Search for the cell housing the specified text and yield its (x, y) center coordinate. 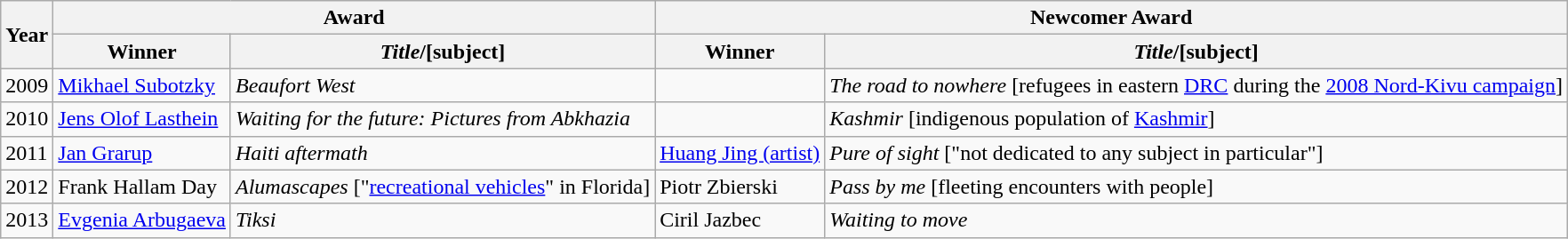
The road to nowhere [refugees in eastern DRC during the 2008 Nord-Kivu campaign] (1196, 85)
Jens Olof Lasthein (142, 119)
Waiting for the future: Pictures from Abkhazia (443, 119)
Year (27, 35)
Frank Hallam Day (142, 187)
2012 (27, 187)
Ciril Jazbec (740, 220)
2011 (27, 153)
Kashmir [indigenous population of Kashmir] (1196, 119)
Jan Grarup (142, 153)
2009 (27, 85)
Pure of sight ["not dedicated to any subject in particular"] (1196, 153)
Beaufort West (443, 85)
Mikhael Subotzky (142, 85)
Award (354, 18)
Huang Jing (artist) (740, 153)
Piotr Zbierski (740, 187)
Waiting to move (1196, 220)
2013 (27, 220)
2010 (27, 119)
Haiti aftermath (443, 153)
Pass by me [fleeting encounters with people] (1196, 187)
Tiksi (443, 220)
Alumascapes ["recreational vehicles" in Florida] (443, 187)
Newcomer Award (1111, 18)
Evgenia Arbugaeva (142, 220)
